Pinpoint the cell where the given text exists, returning its (X, Y) midpoint coordinate. 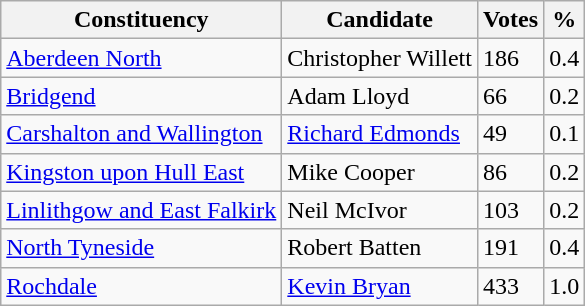
66 (510, 96)
Christopher Willett (380, 58)
0.1 (564, 134)
103 (510, 210)
Linlithgow and East Falkirk (142, 210)
49 (510, 134)
433 (510, 286)
Neil McIvor (380, 210)
Votes (510, 20)
1.0 (564, 286)
Kingston upon Hull East (142, 172)
Constituency (142, 20)
Carshalton and Wallington (142, 134)
Adam Lloyd (380, 96)
191 (510, 248)
Robert Batten (380, 248)
186 (510, 58)
Mike Cooper (380, 172)
Bridgend (142, 96)
Aberdeen North (142, 58)
Richard Edmonds (380, 134)
Candidate (380, 20)
Kevin Bryan (380, 286)
North Tyneside (142, 248)
% (564, 20)
86 (510, 172)
Rochdale (142, 286)
